Return the (X, Y) coordinate for the center point of the cell that contains the specified text.  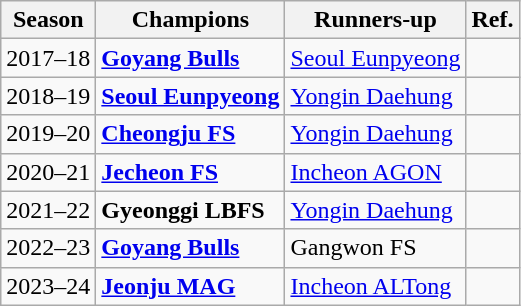
2017–18 (48, 58)
Jeonju MAG (190, 286)
2018–19 (48, 96)
Incheon AGON (376, 172)
Season (48, 20)
2020–21 (48, 172)
2023–24 (48, 286)
2019–20 (48, 134)
Champions (190, 20)
Cheongju FS (190, 134)
Gangwon FS (376, 248)
Incheon ALTong (376, 286)
Jecheon FS (190, 172)
2022–23 (48, 248)
Gyeonggi LBFS (190, 210)
Runners-up (376, 20)
Ref. (492, 20)
2021–22 (48, 210)
